Scan for the cell matching the given text and deliver its (X, Y) coordinate at center. 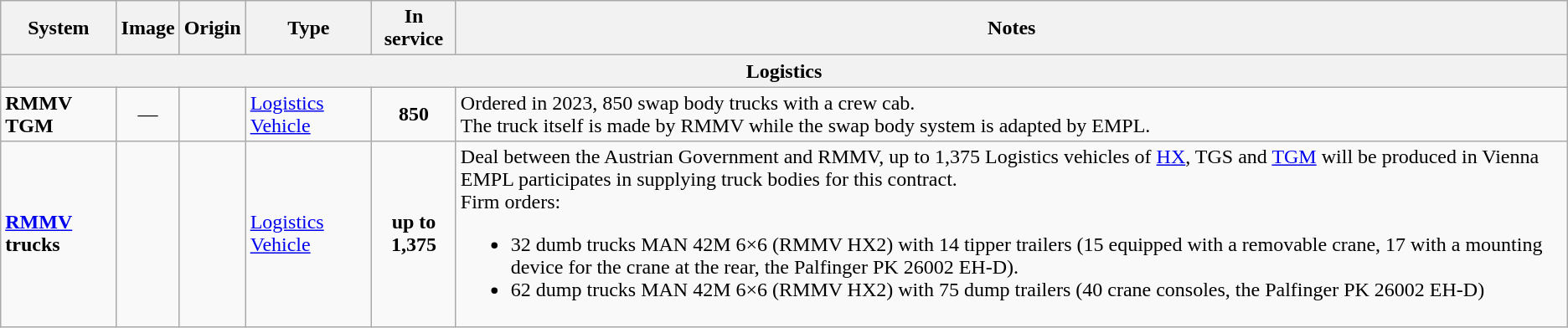
In service (414, 28)
RMMV trucks (59, 234)
850 (414, 114)
Image (147, 28)
Logistics (784, 71)
System (59, 28)
RMMV TGM (59, 114)
Type (308, 28)
Ordered in 2023, 850 swap body trucks with a crew cab.The truck itself is made by RMMV while the swap body system is adapted by EMPL. (1012, 114)
Origin (213, 28)
— (147, 114)
up to1,375 (414, 234)
Notes (1012, 28)
